Output the [X, Y] coordinate of the center of the cell containing the given text.  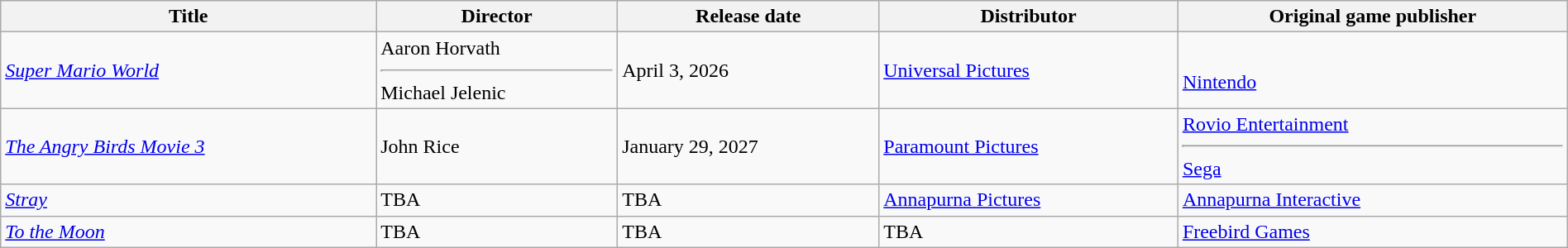
Aaron HorvathMichael Jelenic [497, 70]
The Angry Birds Movie 3 [189, 146]
Annapurna Interactive [1373, 200]
Stray [189, 200]
Director [497, 17]
John Rice [497, 146]
Title [189, 17]
Rovio EntertainmentSega [1373, 146]
Freebird Games [1373, 231]
To the Moon [189, 231]
Paramount Pictures [1029, 146]
Universal Pictures [1029, 70]
Nintendo [1373, 70]
Super Mario World [189, 70]
Annapurna Pictures [1029, 200]
Original game publisher [1373, 17]
Release date [748, 17]
April 3, 2026 [748, 70]
Distributor [1029, 17]
January 29, 2027 [748, 146]
